Return the [X, Y] coordinate for the center point of the cell that contains the specified text.  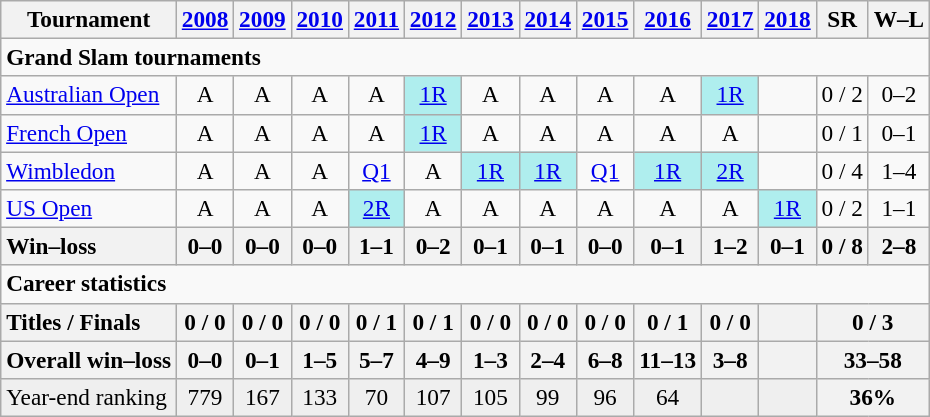
5–7 [376, 359]
107 [432, 397]
US Open [89, 208]
2015 [604, 19]
Year-end ranking [89, 397]
2–4 [548, 359]
W–L [898, 19]
6–8 [604, 359]
2–8 [898, 246]
2014 [548, 19]
11–13 [668, 359]
1–3 [490, 359]
Wimbledon [89, 170]
99 [548, 397]
2017 [730, 19]
2013 [490, 19]
2012 [432, 19]
96 [604, 397]
Career statistics [466, 284]
Overall win–loss [89, 359]
1–2 [730, 246]
2008 [204, 19]
0 / 4 [842, 170]
4–9 [432, 359]
105 [490, 397]
1–4 [898, 170]
Tournament [89, 19]
3–8 [730, 359]
133 [320, 397]
2009 [262, 19]
SR [842, 19]
Grand Slam tournaments [466, 57]
French Open [89, 133]
0 / 8 [842, 246]
2010 [320, 19]
Titles / Finals [89, 322]
2011 [376, 19]
Australian Open [89, 95]
0 / 3 [872, 322]
64 [668, 397]
779 [204, 397]
2018 [788, 19]
70 [376, 397]
Win–loss [89, 246]
167 [262, 397]
36% [872, 397]
1–5 [320, 359]
2016 [668, 19]
33–58 [872, 359]
